Capture the cell that displays the provided text and extract its (x, y) central coordinate. 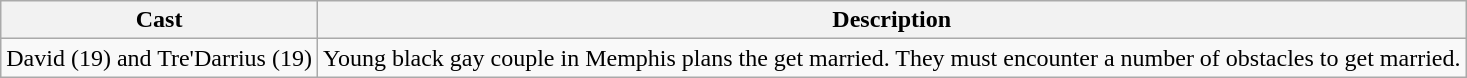
Young black gay couple in Memphis plans the get married. They must encounter a number of obstacles to get married. (892, 58)
David (19) and Tre'Darrius (19) (160, 58)
Description (892, 20)
Cast (160, 20)
